Scan for the cell matching the given text and deliver its (X, Y) coordinate at center. 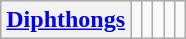
Diphthongs (66, 20)
